Search for the cell housing the specified text and yield its [X, Y] center coordinate. 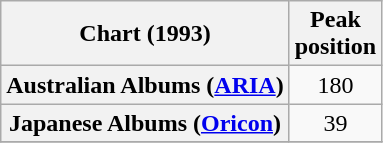
180 [335, 85]
Japanese Albums (Oricon) [145, 123]
Chart (1993) [145, 34]
39 [335, 123]
Peakposition [335, 34]
Australian Albums (ARIA) [145, 85]
